Provide the (x, y) coordinate of the cell's center where the given text is located.  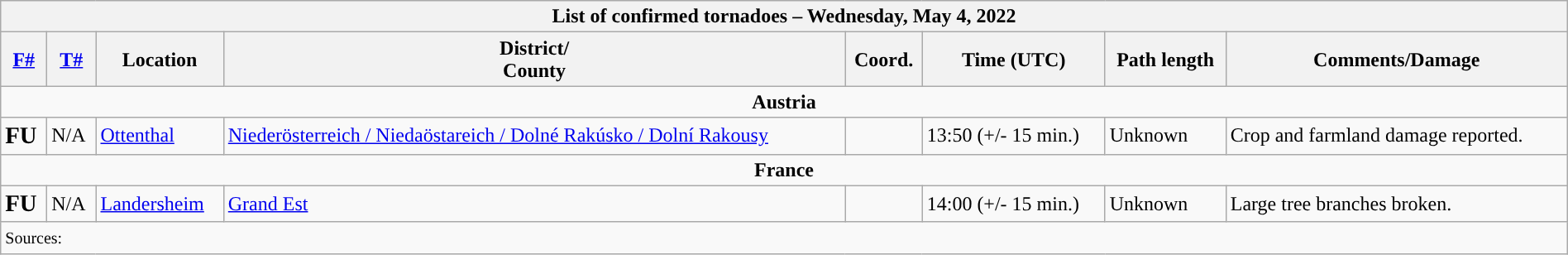
14:00 (+/- 15 min.) (1014, 204)
Large tree branches broken. (1396, 204)
T# (71, 60)
Crop and farmland damage reported. (1396, 136)
Grand Est (534, 204)
Ottenthal (160, 136)
Landersheim (160, 204)
Coord. (883, 60)
Comments/Damage (1396, 60)
Sources: (784, 238)
13:50 (+/- 15 min.) (1014, 136)
List of confirmed tornadoes – Wednesday, May 4, 2022 (784, 17)
Location (160, 60)
District/County (534, 60)
Niederösterreich / Niedaöstareich / Dolné Rakúsko / Dolní Rakousy (534, 136)
Path length (1165, 60)
Austria (784, 102)
France (784, 170)
Time (UTC) (1014, 60)
F# (24, 60)
